Identify which cell holds the provided text, then report its [X, Y] central coordinate. 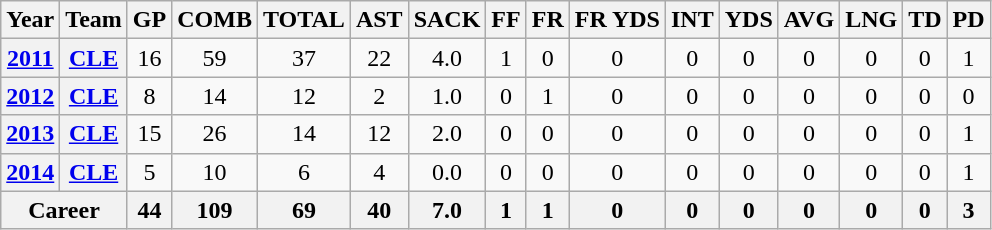
5 [149, 172]
3 [968, 210]
FR [548, 20]
2012 [30, 96]
TD [925, 20]
Career [64, 210]
37 [304, 58]
Team [94, 20]
0.0 [447, 172]
7.0 [447, 210]
AVG [808, 20]
4 [379, 172]
2 [379, 96]
2013 [30, 134]
16 [149, 58]
AST [379, 20]
PD [968, 20]
TOTAL [304, 20]
109 [215, 210]
22 [379, 58]
INT [692, 20]
44 [149, 210]
GP [149, 20]
Year [30, 20]
SACK [447, 20]
40 [379, 210]
69 [304, 210]
4.0 [447, 58]
FR YDS [617, 20]
2014 [30, 172]
2.0 [447, 134]
COMB [215, 20]
59 [215, 58]
6 [304, 172]
10 [215, 172]
FF [506, 20]
15 [149, 134]
LNG [872, 20]
26 [215, 134]
2011 [30, 58]
8 [149, 96]
1.0 [447, 96]
YDS [748, 20]
